Search for the cell housing the specified text and yield its (X, Y) center coordinate. 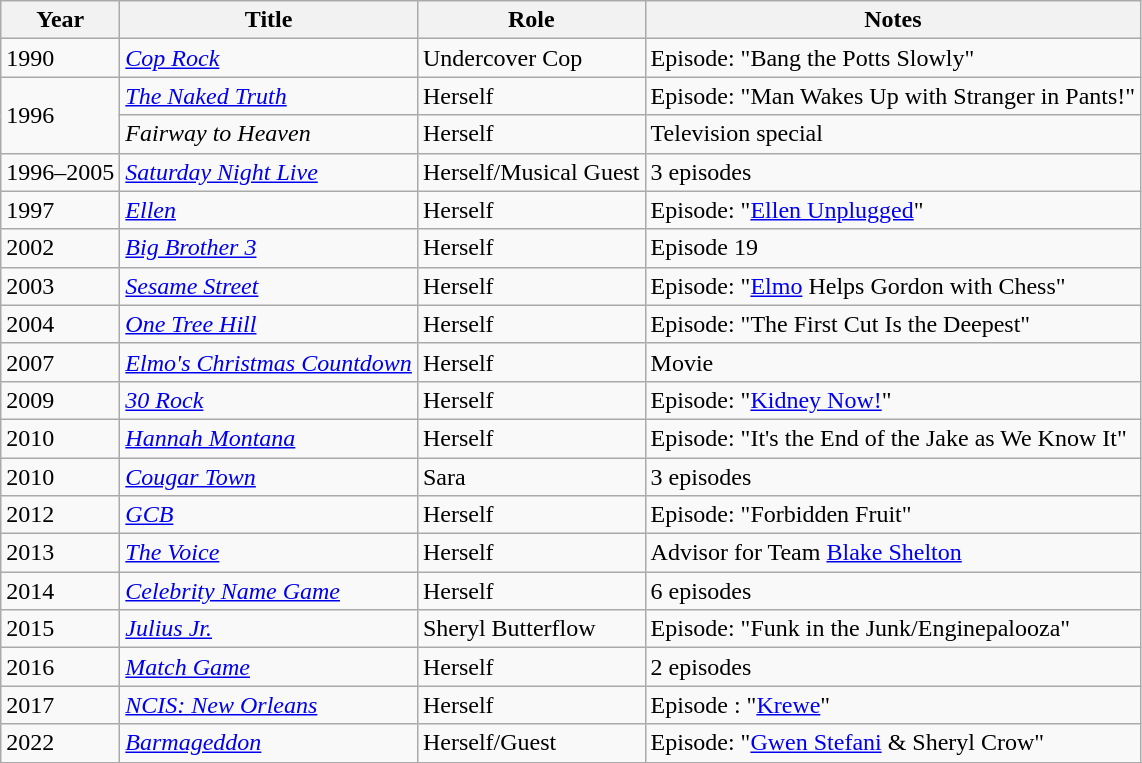
Undercover Cop (531, 58)
Sheryl Butterflow (531, 629)
2009 (60, 400)
Cop Rock (269, 58)
Episode: "Elmo Helps Gordon with Chess" (893, 286)
2014 (60, 591)
6 episodes (893, 591)
GCB (269, 515)
2002 (60, 248)
Title (269, 20)
Barmageddon (269, 743)
NCIS: New Orleans (269, 705)
1996 (60, 115)
1996–2005 (60, 172)
2012 (60, 515)
Advisor for Team Blake Shelton (893, 553)
Herself/Guest (531, 743)
Cougar Town (269, 477)
Year (60, 20)
Match Game (269, 667)
Episode: "Ellen Unplugged" (893, 210)
Episode: "Gwen Stefani & Sheryl Crow" (893, 743)
1990 (60, 58)
Movie (893, 362)
Saturday Night Live (269, 172)
2016 (60, 667)
Ellen (269, 210)
Elmo's Christmas Countdown (269, 362)
Episode: "Kidney Now!" (893, 400)
2022 (60, 743)
2015 (60, 629)
Role (531, 20)
2017 (60, 705)
2004 (60, 324)
Episode: "Forbidden Fruit" (893, 515)
The Naked Truth (269, 96)
Sara (531, 477)
Episode: "Man Wakes Up with Stranger in Pants!" (893, 96)
Fairway to Heaven (269, 134)
The Voice (269, 553)
Episode: "Funk in the Junk/Enginepalooza" (893, 629)
30 Rock (269, 400)
2007 (60, 362)
Hannah Montana (269, 438)
Episode 19 (893, 248)
Episode : "Krewe" (893, 705)
Celebrity Name Game (269, 591)
One Tree Hill (269, 324)
Notes (893, 20)
Julius Jr. (269, 629)
Episode: "The First Cut Is the Deepest" (893, 324)
Episode: "It's the End of the Jake as We Know It" (893, 438)
1997 (60, 210)
Big Brother 3 (269, 248)
Television special (893, 134)
Episode: "Bang the Potts Slowly" (893, 58)
2013 (60, 553)
2 episodes (893, 667)
Herself/Musical Guest (531, 172)
Sesame Street (269, 286)
2003 (60, 286)
